Locate the cell with the specified text and output its [x, y] center coordinate. 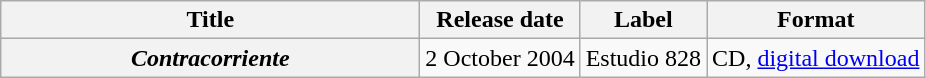
Title [210, 20]
2 October 2004 [500, 58]
Format [816, 20]
Estudio 828 [643, 58]
Contracorriente [210, 58]
CD, digital download [816, 58]
Label [643, 20]
Release date [500, 20]
